For the text-containing cell, return its midpoint in [x, y] coordinate format. 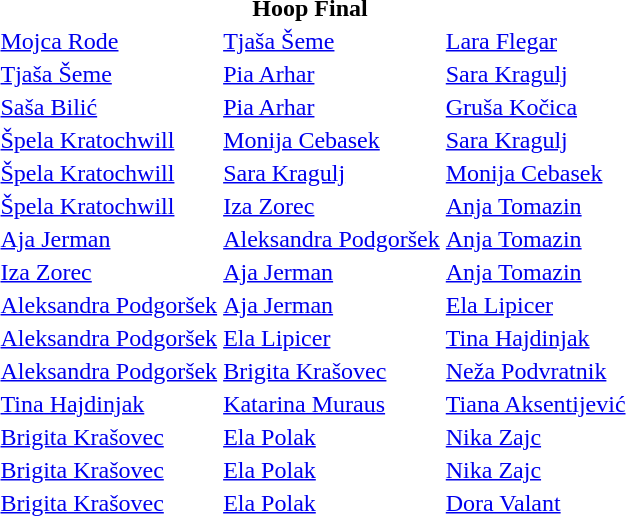
Monija Cebasek [332, 140]
Iza Zorec [332, 206]
Brigita Krašovec [332, 371]
Ela Lipicer [332, 338]
Aleksandra Podgoršek [332, 239]
Katarina Muraus [332, 404]
Tjaša Šeme [332, 41]
Sara Kragulj [332, 173]
